Extract the (x, y) coordinate from the center of the cell holding the provided text.  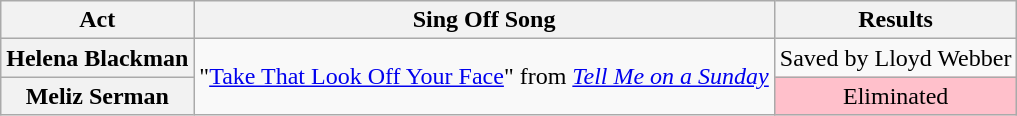
Saved by Lloyd Webber (896, 58)
Results (896, 20)
Act (98, 20)
"Take That Look Off Your Face" from Tell Me on a Sunday (484, 77)
Eliminated (896, 96)
Sing Off Song (484, 20)
Meliz Serman (98, 96)
Helena Blackman (98, 58)
